Search for the cell housing the specified text and yield its [x, y] center coordinate. 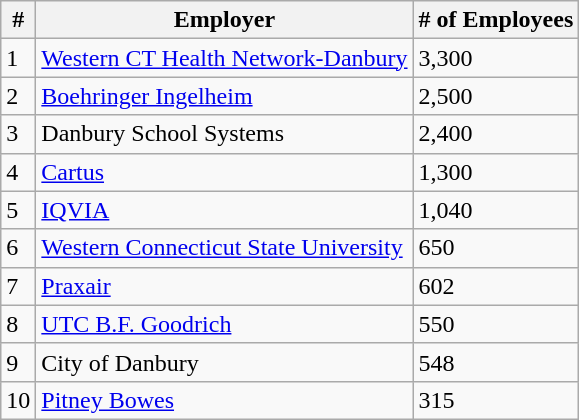
650 [496, 248]
1,040 [496, 210]
550 [496, 324]
# [18, 20]
10 [18, 400]
3 [18, 134]
8 [18, 324]
315 [496, 400]
548 [496, 362]
Danbury School Systems [224, 134]
City of Danbury [224, 362]
2,500 [496, 96]
1 [18, 58]
2,400 [496, 134]
IQVIA [224, 210]
UTC B.F. Goodrich [224, 324]
2 [18, 96]
9 [18, 362]
5 [18, 210]
Western Connecticut State University [224, 248]
7 [18, 286]
Western CT Health Network-Danbury [224, 58]
Praxair [224, 286]
602 [496, 286]
1,300 [496, 172]
6 [18, 248]
# of Employees [496, 20]
3,300 [496, 58]
Employer [224, 20]
Cartus [224, 172]
Boehringer Ingelheim [224, 96]
4 [18, 172]
Pitney Bowes [224, 400]
